Return [x, y] of the center of cell containing provided text 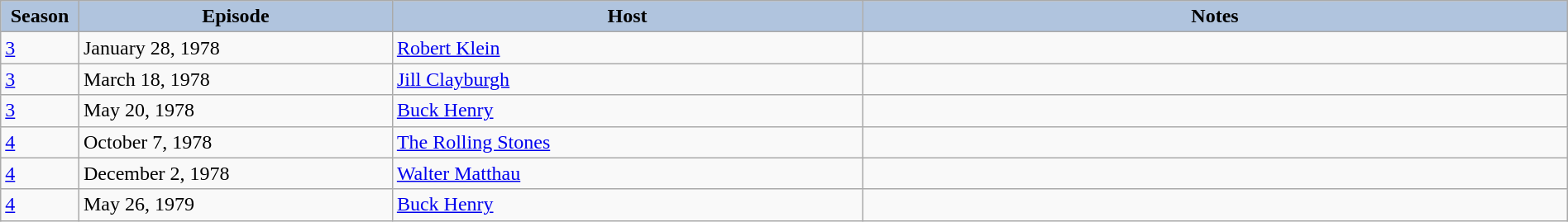
May 20, 1978 [235, 111]
Walter Matthau [627, 173]
January 28, 1978 [235, 48]
Episode [235, 17]
December 2, 1978 [235, 173]
Host [627, 17]
The Rolling Stones [627, 142]
Season [40, 17]
Robert Klein [627, 48]
May 26, 1979 [235, 205]
Jill Clayburgh [627, 79]
Notes [1216, 17]
October 7, 1978 [235, 142]
March 18, 1978 [235, 79]
